Scan for the cell matching the given text and deliver its (x, y) coordinate at center. 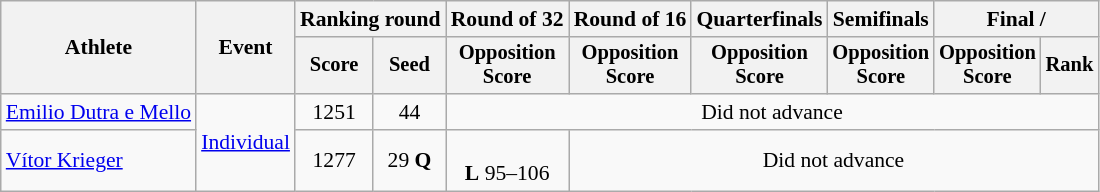
Individual (246, 142)
1277 (334, 160)
44 (409, 112)
1251 (334, 112)
Round of 16 (630, 19)
Quarterfinals (759, 19)
Rank (1070, 66)
Seed (409, 66)
Semifinals (882, 19)
Emilio Dutra e Mello (98, 112)
Athlete (98, 48)
Vítor Krieger (98, 160)
29 Q (409, 160)
Event (246, 48)
L 95–106 (508, 160)
Ranking round (370, 19)
Round of 32 (508, 19)
Final / (1016, 19)
Score (334, 66)
